Locate the cell with the specified text and output its (x, y) center coordinate. 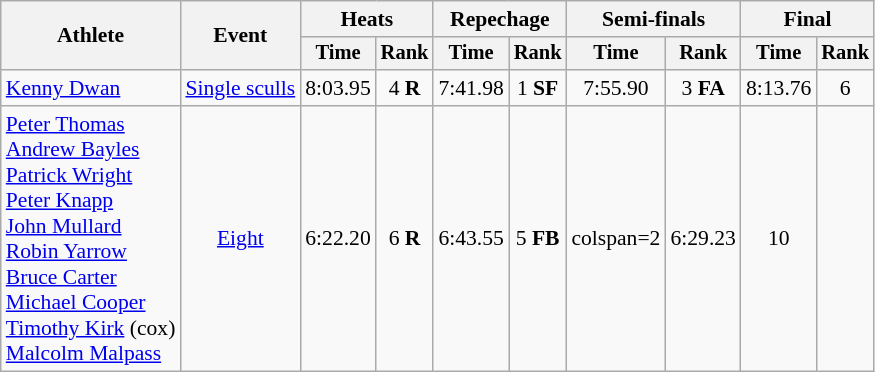
Peter ThomasAndrew BaylesPatrick WrightPeter KnappJohn MullardRobin YarrowBruce CarterMichael CooperTimothy Kirk (cox) Malcolm Malpass (91, 238)
8:13.76 (778, 88)
8:03.95 (338, 88)
Event (240, 36)
6:43.55 (470, 238)
Repechage (500, 19)
6 R (405, 238)
6:22.20 (338, 238)
1 SF (538, 88)
7:55.90 (616, 88)
6:29.23 (702, 238)
Single sculls (240, 88)
7:41.98 (470, 88)
Kenny Dwan (91, 88)
colspan=2 (616, 238)
10 (778, 238)
Final (808, 19)
3 FA (702, 88)
5 FB (538, 238)
Heats (366, 19)
6 (845, 88)
Athlete (91, 36)
4 R (405, 88)
Eight (240, 238)
Semi-finals (654, 19)
